Identify which cell holds the provided text, then report its (X, Y) central coordinate. 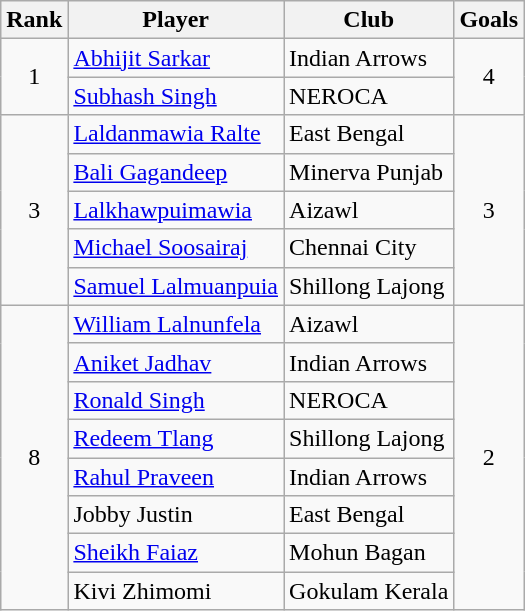
Kivi Zhimomi (176, 591)
Redeem Tlang (176, 438)
Lalkhawpuimawia (176, 210)
Subhash Singh (176, 96)
Bali Gagandeep (176, 172)
Chennai City (369, 248)
Club (369, 20)
Gokulam Kerala (369, 591)
Rahul Praveen (176, 477)
Mohun Bagan (369, 553)
William Lalnunfela (176, 324)
Samuel Lalmuanpuia (176, 286)
1 (34, 77)
4 (489, 77)
Rank (34, 20)
Michael Soosairaj (176, 248)
Aniket Jadhav (176, 362)
Jobby Justin (176, 515)
Goals (489, 20)
8 (34, 457)
Sheikh Faiaz (176, 553)
Minerva Punjab (369, 172)
Ronald Singh (176, 400)
2 (489, 457)
Player (176, 20)
Laldanmawia Ralte (176, 134)
Abhijit Sarkar (176, 58)
